From the cell containing the given text, extract its center point as [x, y] coordinate. 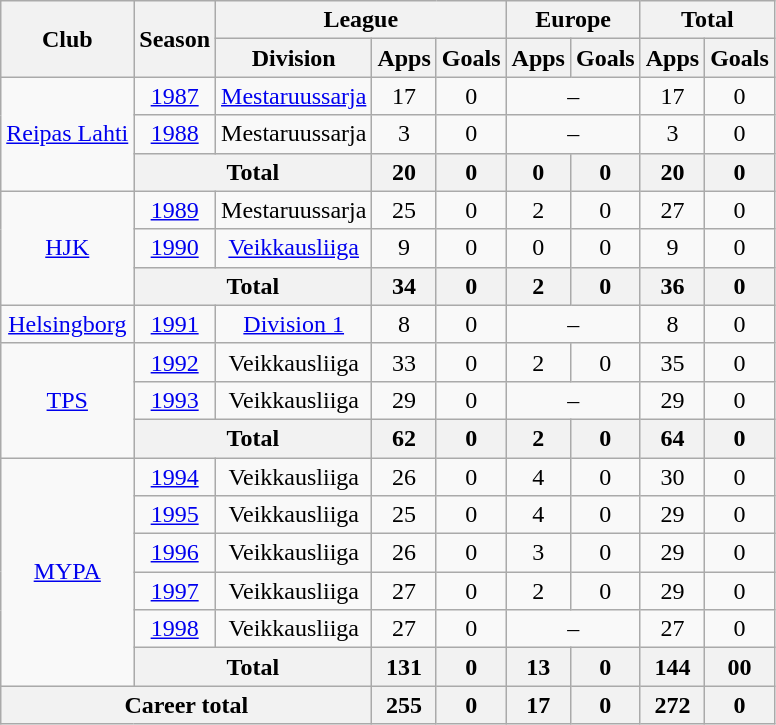
1988 [175, 134]
1992 [175, 362]
Helsingborg [68, 324]
1990 [175, 248]
Reipas Lahti [68, 134]
1998 [175, 629]
255 [404, 705]
1989 [175, 210]
33 [404, 362]
131 [404, 667]
64 [672, 438]
Division 1 [294, 324]
35 [672, 362]
Career total [186, 705]
TPS [68, 400]
1987 [175, 96]
34 [404, 286]
League [362, 20]
1993 [175, 400]
Division [294, 58]
MYPA [68, 572]
Club [68, 39]
36 [672, 286]
30 [672, 477]
HJK [68, 248]
00 [740, 667]
62 [404, 438]
Season [175, 39]
Europe [573, 20]
144 [672, 667]
1997 [175, 591]
1995 [175, 515]
272 [672, 705]
1994 [175, 477]
13 [538, 667]
1991 [175, 324]
1996 [175, 553]
